For the text-containing cell, return its midpoint in (x, y) coordinate format. 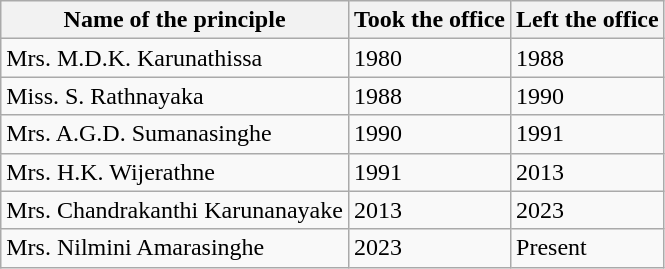
Name of the principle (175, 20)
Present (588, 248)
Mrs. Nilmini Amarasinghe (175, 248)
Mrs. M.D.K. Karunathissa (175, 58)
Left the office (588, 20)
Mrs. H.K. Wijerathne (175, 172)
Took the office (429, 20)
Mrs. A.G.D. Sumanasinghe (175, 134)
1980 (429, 58)
Mrs. Chandrakanthi Karunanayake (175, 210)
Miss. S. Rathnayaka (175, 96)
